Pinpoint the cell where the given text exists, returning its [X, Y] midpoint coordinate. 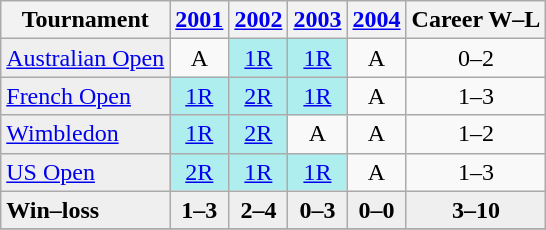
2003 [318, 20]
3–10 [476, 210]
Career W–L [476, 20]
Tournament [86, 20]
French Open [86, 96]
Win–loss [86, 210]
Wimbledon [86, 134]
1–2 [476, 134]
0–2 [476, 58]
0–0 [376, 210]
US Open [86, 172]
2004 [376, 20]
0–3 [318, 210]
2002 [258, 20]
2–4 [258, 210]
2001 [200, 20]
Australian Open [86, 58]
